Capture the cell that displays the provided text and extract its (x, y) central coordinate. 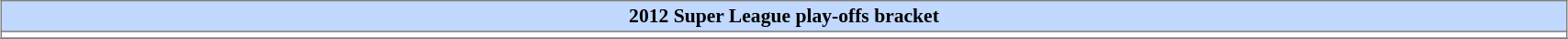
2012 Super League play-offs bracket (784, 17)
